Pinpoint the cell where the given text exists, returning its (X, Y) midpoint coordinate. 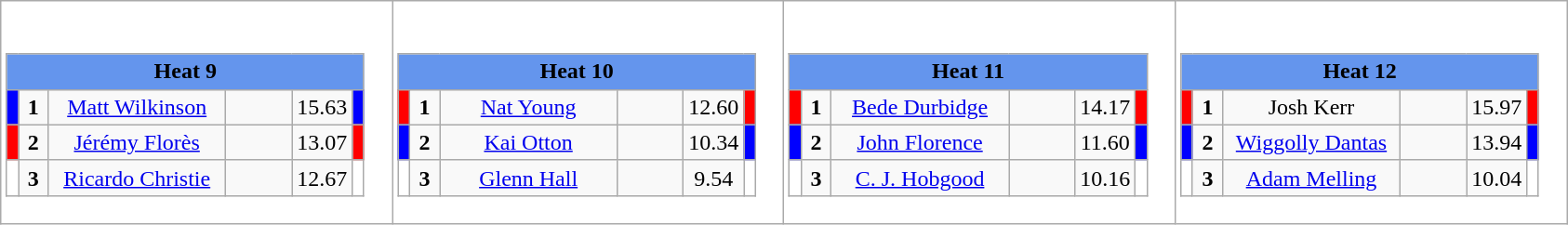
10.04 (1497, 178)
Ricardo Christie (138, 178)
Bede Durbidge (921, 107)
Heat 12 1 Josh Kerr 15.97 2 Wiggolly Dantas 13.94 3 Adam Melling 10.04 (1371, 112)
Heat 11 (968, 72)
13.94 (1497, 142)
13.07 (322, 142)
Kai Otton (528, 142)
15.63 (322, 107)
Josh Kerr (1311, 107)
15.97 (1497, 107)
Wiggolly Dantas (1311, 142)
Heat 12 (1360, 72)
Heat 9 1 Matt Wilkinson 15.63 2 Jérémy Florès 13.07 3 Ricardo Christie 12.67 (197, 112)
C. J. Hobgood (921, 178)
Heat 10 (577, 72)
Glenn Hall (528, 178)
10.16 (1105, 178)
11.60 (1105, 142)
10.34 (714, 142)
Heat 10 1 Nat Young 12.60 2 Kai Otton 10.34 3 Glenn Hall 9.54 (588, 112)
12.60 (714, 107)
Heat 9 (185, 72)
Nat Young (528, 107)
John Florence (921, 142)
14.17 (1105, 107)
9.54 (714, 178)
Matt Wilkinson (138, 107)
Heat 11 1 Bede Durbidge 14.17 2 John Florence 11.60 3 C. J. Hobgood 10.16 (980, 112)
12.67 (322, 178)
Adam Melling (1311, 178)
Jérémy Florès (138, 142)
